Detect which cell encompasses the target text, then output its [X, Y] center coordinate. 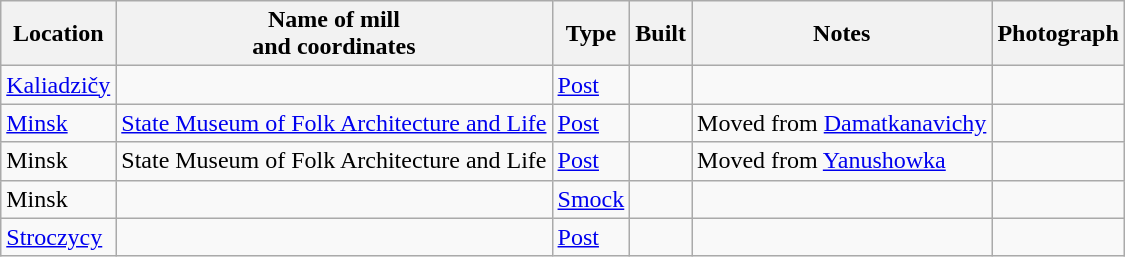
Type [591, 34]
Moved from Yanushowka [842, 161]
Built [661, 34]
Moved from Damatkanavichy [842, 123]
Notes [842, 34]
Location [58, 34]
Name of milland coordinates [334, 34]
Kaliadzičy [58, 85]
Photograph [1058, 34]
Smock [591, 199]
Stroczycy [58, 237]
